For the text-containing cell, return its midpoint in [x, y] coordinate format. 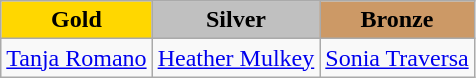
Silver [236, 20]
Heather Mulkey [236, 58]
Sonia Traversa [397, 58]
Bronze [397, 20]
Gold [76, 20]
Tanja Romano [76, 58]
